Capture the cell that displays the provided text and extract its (x, y) central coordinate. 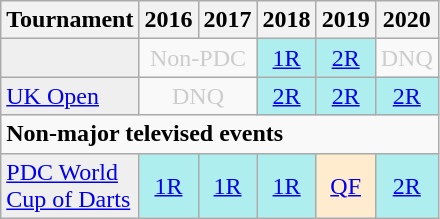
UK Open (70, 96)
Tournament (70, 20)
Non-major televised events (220, 134)
2016 (168, 20)
PDC World Cup of Darts (70, 186)
Non-PDC (198, 58)
2019 (346, 20)
QF (346, 186)
2017 (228, 20)
2020 (406, 20)
2018 (286, 20)
